Return [x, y] of the center of cell containing provided text 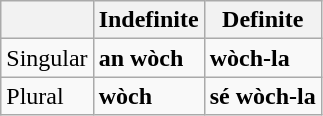
wòch [148, 96]
wòch-la [262, 58]
Indefinite [148, 20]
Singular [47, 58]
an wòch [148, 58]
Definite [262, 20]
Plural [47, 96]
sé wòch-la [262, 96]
